Search for the cell housing the specified text and yield its (x, y) center coordinate. 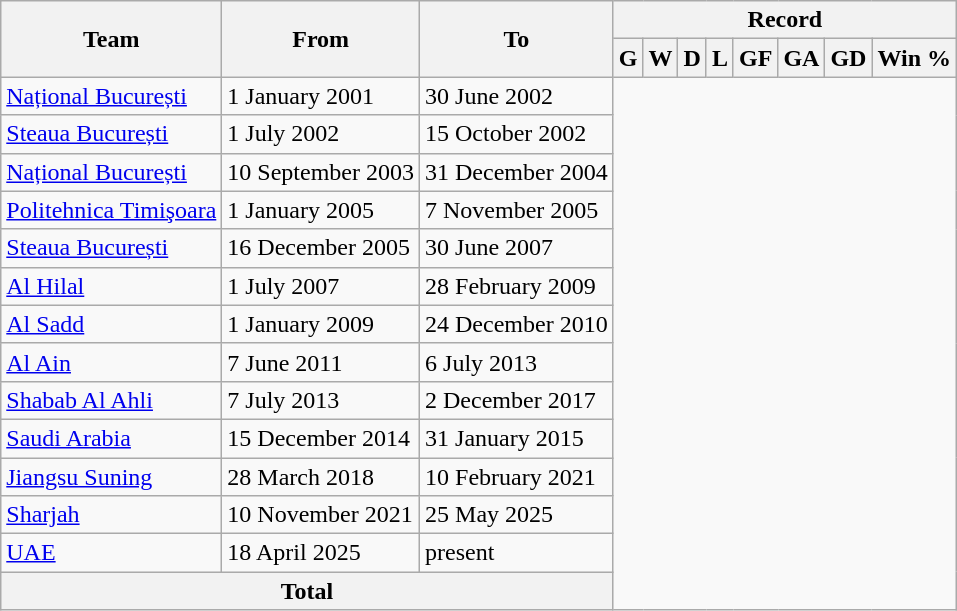
Saudi Arabia (112, 438)
1 July 2007 (321, 286)
16 December 2005 (321, 248)
7 June 2011 (321, 362)
Politehnica Timişoara (112, 210)
present (517, 553)
D (692, 58)
Win % (914, 58)
1 January 2009 (321, 324)
W (660, 58)
Record (784, 20)
UAE (112, 553)
28 February 2009 (517, 286)
6 July 2013 (517, 362)
GD (848, 58)
G (628, 58)
28 March 2018 (321, 477)
10 November 2021 (321, 515)
Al Hilal (112, 286)
GA (802, 58)
18 April 2025 (321, 553)
L (720, 58)
10 February 2021 (517, 477)
15 December 2014 (321, 438)
25 May 2025 (517, 515)
Al Ain (112, 362)
1 January 2005 (321, 210)
To (517, 39)
1 January 2001 (321, 96)
1 July 2002 (321, 134)
From (321, 39)
10 September 2003 (321, 172)
7 July 2013 (321, 400)
Sharjah (112, 515)
Team (112, 39)
Total (307, 591)
2 December 2017 (517, 400)
7 November 2005 (517, 210)
Shabab Al Ahli (112, 400)
GF (755, 58)
15 October 2002 (517, 134)
31 January 2015 (517, 438)
Jiangsu Suning (112, 477)
30 June 2007 (517, 248)
Al Sadd (112, 324)
30 June 2002 (517, 96)
24 December 2010 (517, 324)
31 December 2004 (517, 172)
